Provide the (X, Y) coordinate of the cell's center where the given text is located.  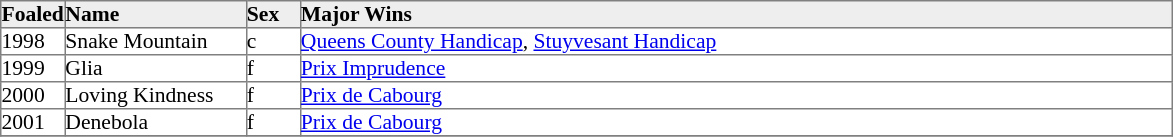
Denebola (156, 122)
Queens County Handicap, Stuyvesant Handicap (736, 42)
2000 (33, 96)
Foaled (33, 14)
c (273, 42)
2001 (33, 122)
Loving Kindness (156, 96)
Glia (156, 68)
Snake Mountain (156, 42)
Major Wins (736, 14)
1999 (33, 68)
Name (156, 14)
1998 (33, 42)
Sex (273, 14)
Prix Imprudence (736, 68)
